Scan for the cell matching the given text and deliver its (X, Y) coordinate at center. 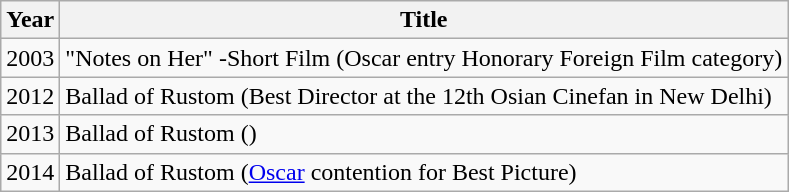
Title (424, 20)
2003 (30, 58)
Ballad of Rustom (Best Director at the 12th Osian Cinefan in New Delhi) (424, 96)
Ballad of Rustom (Oscar contention for Best Picture) (424, 172)
2014 (30, 172)
2013 (30, 134)
Ballad of Rustom () (424, 134)
"Notes on Her" -Short Film (Oscar entry Honorary Foreign Film category) (424, 58)
2012 (30, 96)
Year (30, 20)
